Extract the [X, Y] coordinate from the center of the cell holding the provided text.  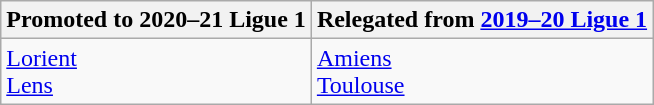
Promoted to 2020–21 Ligue 1 [156, 20]
AmiensToulouse [482, 72]
Relegated from 2019–20 Ligue 1 [482, 20]
LorientLens [156, 72]
